Identify which cell holds the provided text, then report its (x, y) central coordinate. 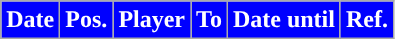
Date until (284, 20)
Date (30, 20)
Pos. (86, 20)
To (210, 20)
Ref. (366, 20)
Player (152, 20)
